Detect which cell encompasses the target text, then output its [X, Y] center coordinate. 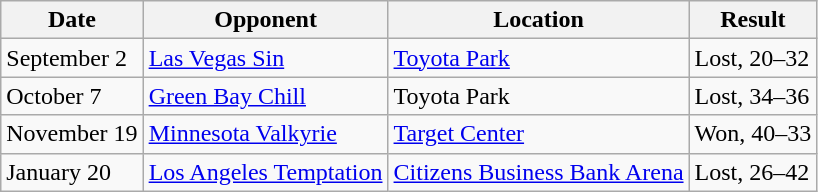
Opponent [266, 20]
Los Angeles Temptation [266, 172]
November 19 [72, 134]
January 20 [72, 172]
Target Center [538, 134]
Location [538, 20]
Minnesota Valkyrie [266, 134]
Lost, 34–36 [753, 96]
September 2 [72, 58]
Result [753, 20]
October 7 [72, 96]
Won, 40–33 [753, 134]
Lost, 26–42 [753, 172]
Lost, 20–32 [753, 58]
Las Vegas Sin [266, 58]
Green Bay Chill [266, 96]
Date [72, 20]
Citizens Business Bank Arena [538, 172]
